Determine the [X, Y] coordinate at the center of the cell enclosing the given text.  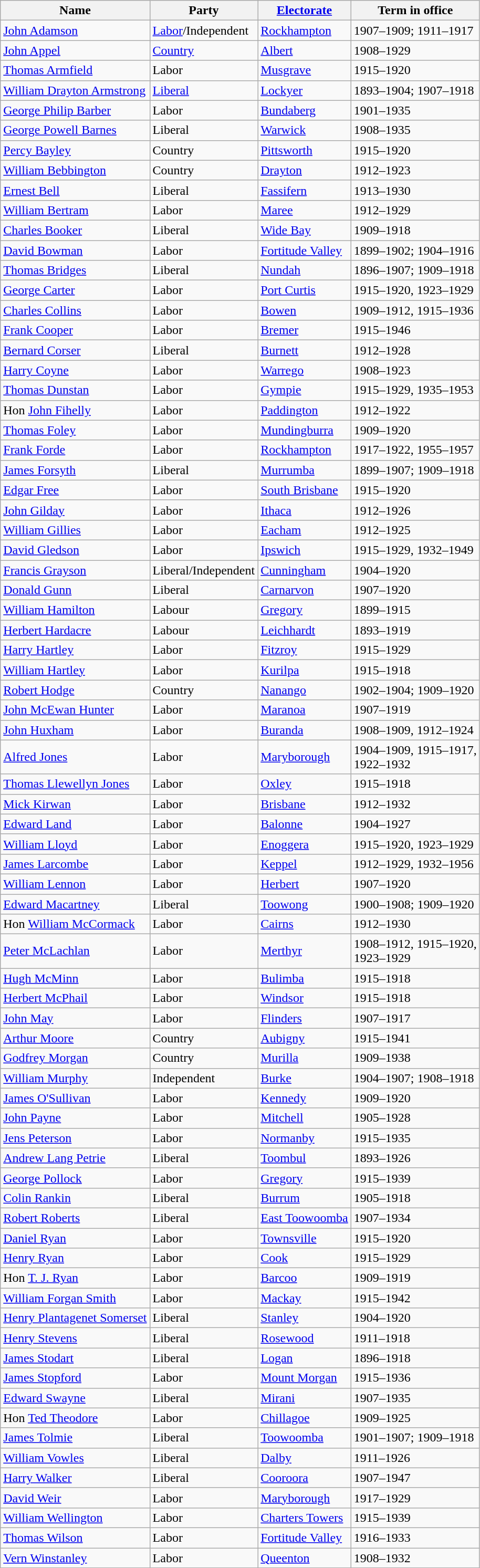
1893–1904; 1907–1918 [415, 90]
South Brisbane [305, 490]
Chillagoe [305, 1418]
William Vowles [75, 1458]
William Wellington [75, 1518]
1909–1918 [415, 230]
1908–1923 [415, 370]
John Appel [75, 50]
Nundah [305, 270]
1912–1928 [415, 350]
Frank Cooper [75, 330]
1905–1918 [415, 1198]
1909–1919 [415, 1278]
Name [75, 11]
Colin Rankin [75, 1198]
James Tolmie [75, 1438]
1911–1926 [415, 1458]
Mackay [305, 1298]
David Weir [75, 1498]
William Hamilton [75, 610]
Edward Swayne [75, 1398]
George Philip Barber [75, 110]
Arthur Moore [75, 1038]
Queenton [305, 1558]
1909–1938 [415, 1058]
Herbert McPhail [75, 998]
Balonne [305, 824]
George Powell Barnes [75, 130]
Cairns [305, 924]
William Gillies [75, 530]
1912–1922 [415, 410]
1915–1935 [415, 1138]
Warrego [305, 370]
1907–1934 [415, 1218]
Murilla [305, 1058]
John Adamson [75, 30]
1896–1907; 1909–1918 [415, 270]
1908–1932 [415, 1558]
Aubigny [305, 1038]
1893–1926 [415, 1158]
James Forsyth [75, 470]
Burnett [305, 350]
Albert [305, 50]
William Bertram [75, 210]
Dalby [305, 1458]
William Lennon [75, 884]
Jens Peterson [75, 1138]
Bremer [305, 330]
Burke [305, 1078]
Logan [305, 1358]
1908–1935 [415, 130]
1904–1927 [415, 824]
1912–1923 [415, 170]
Thomas Bridges [75, 270]
Kurilpa [305, 670]
Rosewood [305, 1338]
Edward Macartney [75, 904]
Independent [204, 1078]
1909–1925 [415, 1418]
Ipswich [305, 550]
Oxley [305, 784]
William Forgan Smith [75, 1298]
Eacham [305, 530]
George Pollock [75, 1178]
1916–1933 [415, 1538]
Lockyer [305, 90]
William Drayton Armstrong [75, 90]
Thomas Wilson [75, 1538]
1900–1908; 1909–1920 [415, 904]
Harry Coyne [75, 370]
Fassifern [305, 190]
1907–1947 [415, 1478]
Maranoa [305, 710]
Godfrey Morgan [75, 1058]
Stanley [305, 1318]
Herbert [305, 884]
Herbert Hardacre [75, 630]
1904–1909, 1915–1917,1922–1932 [415, 757]
1912–1929 [415, 210]
Edgar Free [75, 490]
Paddington [305, 410]
Cooroora [305, 1478]
1913–1930 [415, 190]
Gympie [305, 390]
Port Curtis [305, 290]
Ernest Bell [75, 190]
Edward Land [75, 824]
Flinders [305, 1018]
Thomas Llewellyn Jones [75, 784]
Charters Towers [305, 1518]
Frank Forde [75, 450]
1893–1919 [415, 630]
Barcoo [305, 1278]
William Hartley [75, 670]
Windsor [305, 998]
Charles Collins [75, 310]
1912–1932 [415, 804]
1899–1907; 1909–1918 [415, 470]
Fitzroy [305, 650]
Francis Grayson [75, 570]
James O'Sullivan [75, 1098]
1915–1942 [415, 1298]
1909–1912, 1915–1936 [415, 310]
1899–1902; 1904–1916 [415, 250]
Merthyr [305, 952]
Leichhardt [305, 630]
James Stodart [75, 1358]
Wide Bay [305, 230]
1901–1907; 1909–1918 [415, 1438]
William Murphy [75, 1078]
Carnarvon [305, 590]
Harry Hartley [75, 650]
Nanango [305, 690]
Henry Ryan [75, 1258]
Mitchell [305, 1118]
David Gledson [75, 550]
1901–1935 [415, 110]
Mount Morgan [305, 1378]
Bulimba [305, 978]
1915–1929, 1935–1953 [415, 390]
Keppel [305, 864]
James Larcombe [75, 864]
1917–1922, 1955–1957 [415, 450]
William Lloyd [75, 844]
Henry Stevens [75, 1338]
Buranda [305, 730]
Bernard Corser [75, 350]
East Toowoomba [305, 1218]
John Gilday [75, 510]
1912–1926 [415, 510]
Thomas Armfield [75, 70]
Toombul [305, 1158]
Henry Plantagenet Somerset [75, 1318]
1908–1909, 1912–1924 [415, 730]
Term in office [415, 11]
1899–1915 [415, 610]
John Payne [75, 1118]
1907–1917 [415, 1018]
Musgrave [305, 70]
Ithaca [305, 510]
Townsville [305, 1238]
Thomas Dunstan [75, 390]
Daniel Ryan [75, 1238]
1907–1919 [415, 710]
1915–1929, 1932–1949 [415, 550]
Toowong [305, 904]
John May [75, 1018]
Hon John Fihelly [75, 410]
1908–1912, 1915–1920,1923–1929 [415, 952]
Kennedy [305, 1098]
Hon William McCormack [75, 924]
Vern Winstanley [75, 1558]
Cunningham [305, 570]
Cook [305, 1258]
1896–1918 [415, 1358]
Mick Kirwan [75, 804]
Normanby [305, 1138]
Mirani [305, 1398]
Mundingburra [305, 430]
Liberal/Independent [204, 570]
Hon Ted Theodore [75, 1418]
Murrumba [305, 470]
1908–1929 [415, 50]
William Bebbington [75, 170]
1915–1936 [415, 1378]
James Stopford [75, 1378]
1902–1904; 1909–1920 [415, 690]
John McEwan Hunter [75, 710]
1917–1929 [415, 1498]
1907–1909; 1911–1917 [415, 30]
Maree [305, 210]
Harry Walker [75, 1478]
1905–1928 [415, 1118]
1915–1946 [415, 330]
Hugh McMinn [75, 978]
Electorate [305, 11]
Labor/Independent [204, 30]
1912–1929, 1932–1956 [415, 864]
1904–1907; 1908–1918 [415, 1078]
1912–1930 [415, 924]
George Carter [75, 290]
1912–1925 [415, 530]
Party [204, 11]
Bundaberg [305, 110]
Hon T. J. Ryan [75, 1278]
Percy Bayley [75, 150]
1907–1935 [415, 1398]
Bowen [305, 310]
Toowoomba [305, 1438]
Burrum [305, 1198]
1911–1918 [415, 1338]
Brisbane [305, 804]
Charles Booker [75, 230]
Warwick [305, 130]
John Huxham [75, 730]
Alfred Jones [75, 757]
Thomas Foley [75, 430]
David Bowman [75, 250]
Robert Roberts [75, 1218]
Peter McLachlan [75, 952]
Robert Hodge [75, 690]
Drayton [305, 170]
Pittsworth [305, 150]
1915–1941 [415, 1038]
Andrew Lang Petrie [75, 1158]
Enoggera [305, 844]
Donald Gunn [75, 590]
